Scan for the cell matching the given text and deliver its (X, Y) coordinate at center. 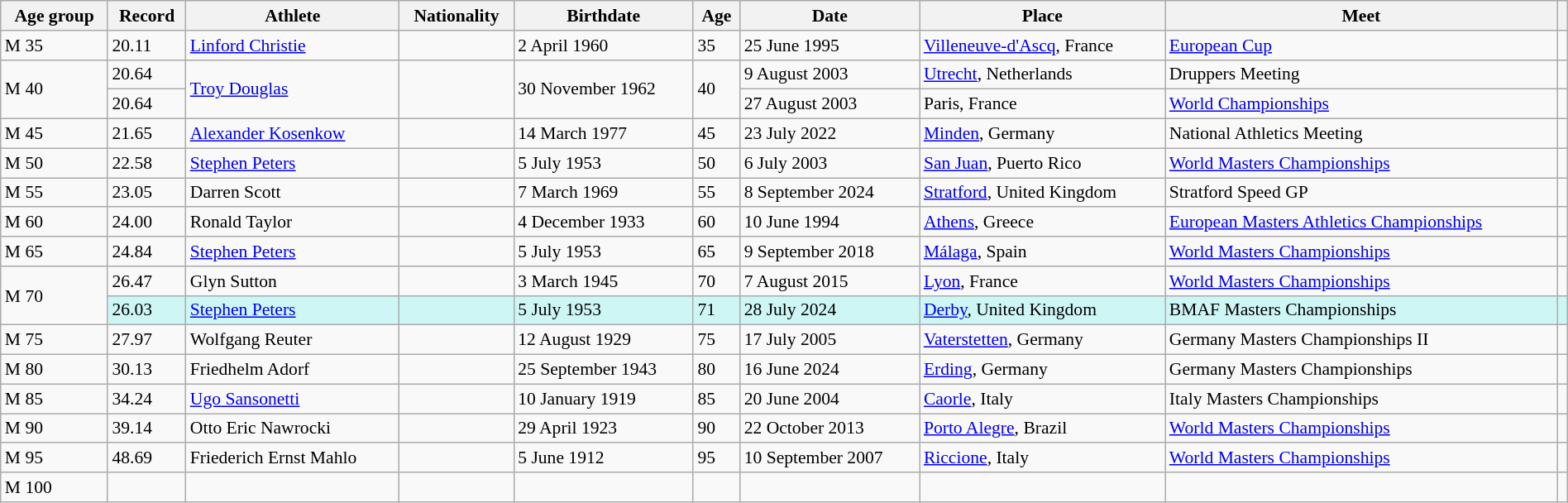
Stratford Speed GP (1361, 193)
BMAF Masters Championships (1361, 310)
50 (716, 163)
San Juan, Puerto Rico (1042, 163)
95 (716, 458)
22 October 2013 (830, 429)
M 55 (55, 193)
Record (146, 16)
M 95 (55, 458)
Germany Masters Championships (1361, 370)
20 June 2004 (830, 399)
20.11 (146, 46)
European Masters Athletics Championships (1361, 223)
45 (716, 134)
Caorle, Italy (1042, 399)
35 (716, 46)
10 January 1919 (604, 399)
30.13 (146, 370)
7 March 1969 (604, 193)
M 50 (55, 163)
Athlete (293, 16)
Druppers Meeting (1361, 74)
70 (716, 281)
Birthdate (604, 16)
Ugo Sansonetti (293, 399)
71 (716, 310)
Linford Christie (293, 46)
Minden, Germany (1042, 134)
Alexander Kosenkow (293, 134)
Vaterstetten, Germany (1042, 340)
Meet (1361, 16)
Villeneuve-d'Ascq, France (1042, 46)
Nationality (457, 16)
65 (716, 251)
Glyn Sutton (293, 281)
Friederich Ernst Mahlo (293, 458)
60 (716, 223)
10 September 2007 (830, 458)
Stratford, United Kingdom (1042, 193)
17 July 2005 (830, 340)
Derby, United Kingdom (1042, 310)
25 June 1995 (830, 46)
M 70 (55, 296)
Date (830, 16)
Lyon, France (1042, 281)
75 (716, 340)
M 45 (55, 134)
Age group (55, 16)
Málaga, Spain (1042, 251)
National Athletics Meeting (1361, 134)
Place (1042, 16)
Utrecht, Netherlands (1042, 74)
M 85 (55, 399)
29 April 1923 (604, 429)
World Championships (1361, 104)
Darren Scott (293, 193)
30 November 1962 (604, 89)
21.65 (146, 134)
Riccione, Italy (1042, 458)
8 September 2024 (830, 193)
9 September 2018 (830, 251)
85 (716, 399)
14 March 1977 (604, 134)
28 July 2024 (830, 310)
M 100 (55, 487)
6 July 2003 (830, 163)
M 35 (55, 46)
16 June 2024 (830, 370)
Germany Masters Championships II (1361, 340)
Athens, Greece (1042, 223)
10 June 1994 (830, 223)
24.84 (146, 251)
40 (716, 89)
26.47 (146, 281)
Age (716, 16)
Wolfgang Reuter (293, 340)
M 90 (55, 429)
2 April 1960 (604, 46)
Otto Eric Nawrocki (293, 429)
23.05 (146, 193)
27 August 2003 (830, 104)
Porto Alegre, Brazil (1042, 429)
7 August 2015 (830, 281)
Erding, Germany (1042, 370)
4 December 1933 (604, 223)
27.97 (146, 340)
34.24 (146, 399)
M 75 (55, 340)
Ronald Taylor (293, 223)
22.58 (146, 163)
23 July 2022 (830, 134)
3 March 1945 (604, 281)
Paris, France (1042, 104)
M 80 (55, 370)
25 September 1943 (604, 370)
39.14 (146, 429)
5 June 1912 (604, 458)
9 August 2003 (830, 74)
90 (716, 429)
European Cup (1361, 46)
48.69 (146, 458)
M 40 (55, 89)
24.00 (146, 223)
12 August 1929 (604, 340)
Italy Masters Championships (1361, 399)
Troy Douglas (293, 89)
80 (716, 370)
26.03 (146, 310)
55 (716, 193)
M 60 (55, 223)
Friedhelm Adorf (293, 370)
M 65 (55, 251)
